Return the [x, y] coordinate for the center point of the cell that contains the specified text.  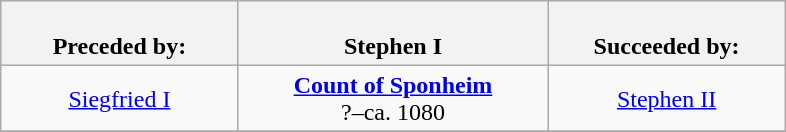
Siegfried I [119, 98]
Stephen II [667, 98]
Preceded by: [119, 34]
Count of Sponheim?–ca. 1080 [392, 98]
Succeeded by: [667, 34]
Stephen I [392, 34]
